Determine the [x, y] coordinate at the center of the cell enclosing the given text.  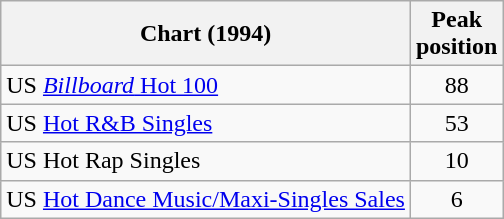
53 [456, 123]
US Hot Dance Music/Maxi-Singles Sales [206, 199]
10 [456, 161]
US Hot R&B Singles [206, 123]
6 [456, 199]
88 [456, 85]
Peakposition [456, 34]
US Hot Rap Singles [206, 161]
US Billboard Hot 100 [206, 85]
Chart (1994) [206, 34]
